Search for the cell housing the specified text and yield its (X, Y) center coordinate. 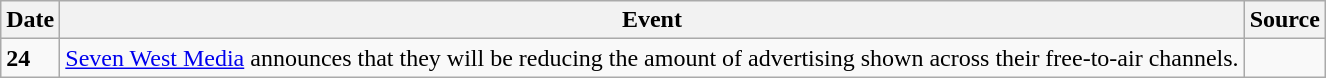
Source (1284, 20)
Event (652, 20)
24 (30, 58)
Date (30, 20)
Seven West Media announces that they will be reducing the amount of advertising shown across their free-to-air channels. (652, 58)
